Return [x, y] of the center of cell containing provided text 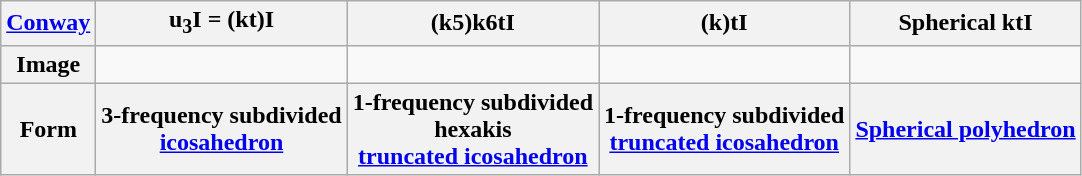
Image [48, 64]
Form [48, 129]
Spherical ktI [966, 23]
1-frequency subdividedhexakistruncated icosahedron [472, 129]
(k)tI [724, 23]
3-frequency subdividedicosahedron [222, 129]
u3I = (kt)I [222, 23]
Spherical polyhedron [966, 129]
1-frequency subdividedtruncated icosahedron [724, 129]
(k5)k6tI [472, 23]
Conway [48, 23]
